Pinpoint the cell where the given text exists, returning its [x, y] midpoint coordinate. 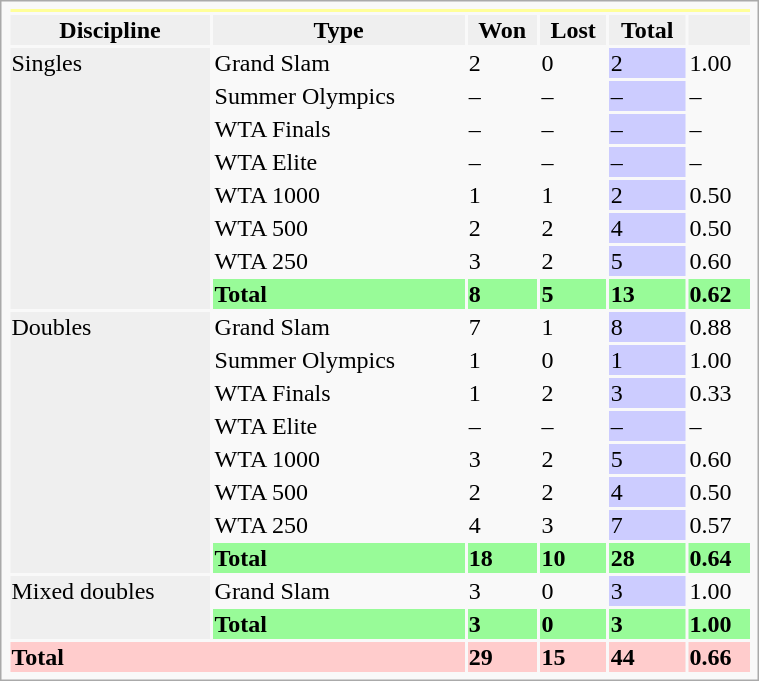
44 [647, 657]
Won [502, 30]
Discipline [110, 30]
15 [573, 657]
0.62 [719, 294]
0.57 [719, 525]
Mixed doubles [110, 608]
Type [338, 30]
0.66 [719, 657]
29 [502, 657]
13 [647, 294]
Singles [110, 178]
Lost [573, 30]
18 [502, 558]
0.88 [719, 327]
0.64 [719, 558]
10 [573, 558]
Doubles [110, 442]
0.33 [719, 393]
28 [647, 558]
